Identify which cell holds the provided text, then report its [X, Y] central coordinate. 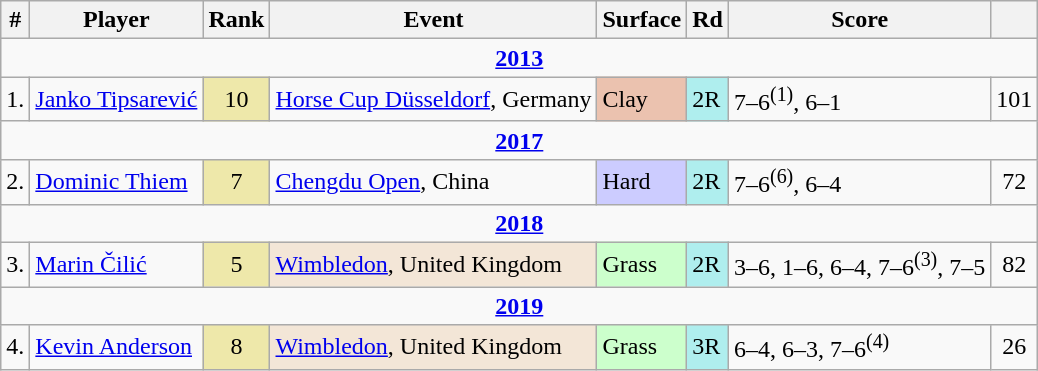
3. [16, 264]
Janko Tipsarević [116, 100]
26 [1014, 348]
7–6(6), 6–4 [859, 182]
10 [236, 100]
Clay [642, 100]
Rd [708, 20]
2018 [520, 223]
Hard [642, 182]
6–4, 6–3, 7–6(4) [859, 348]
Marin Čilić [116, 264]
3R [708, 348]
72 [1014, 182]
2. [16, 182]
Surface [642, 20]
7–6(1), 6–1 [859, 100]
5 [236, 264]
3–6, 1–6, 6–4, 7–6(3), 7–5 [859, 264]
Kevin Anderson [116, 348]
Player [116, 20]
2017 [520, 140]
4. [16, 348]
Rank [236, 20]
8 [236, 348]
2019 [520, 306]
Horse Cup Düsseldorf, Germany [434, 100]
2013 [520, 58]
Dominic Thiem [116, 182]
82 [1014, 264]
Event [434, 20]
1. [16, 100]
7 [236, 182]
101 [1014, 100]
Score [859, 20]
Chengdu Open, China [434, 182]
# [16, 20]
